Detect which cell encompasses the target text, then output its [X, Y] center coordinate. 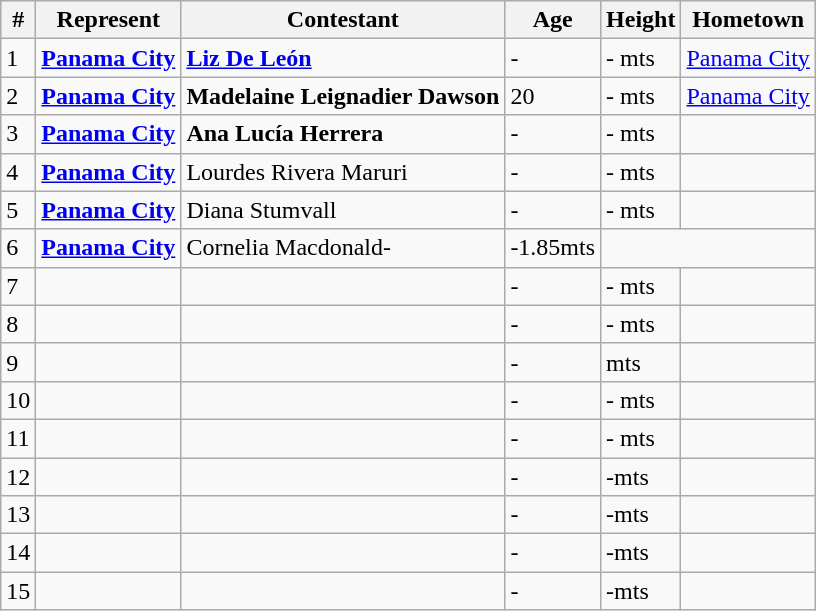
Ana Lucía Herrera [343, 134]
Contestant [343, 20]
Cornelia Macdonald- [343, 248]
1 [18, 58]
10 [18, 400]
Hometown [748, 20]
Represent [108, 20]
13 [18, 515]
8 [18, 324]
2 [18, 96]
5 [18, 210]
20 [553, 96]
15 [18, 591]
mts [641, 362]
Liz De León [343, 58]
9 [18, 362]
Madelaine Leignadier Dawson [343, 96]
# [18, 20]
3 [18, 134]
11 [18, 438]
Height [641, 20]
6 [18, 248]
14 [18, 553]
7 [18, 286]
4 [18, 172]
Age [553, 20]
12 [18, 477]
Lourdes Rivera Maruri [343, 172]
Diana Stumvall [343, 210]
-1.85mts [553, 248]
